From the cell containing the given text, extract its center point as [X, Y] coordinate. 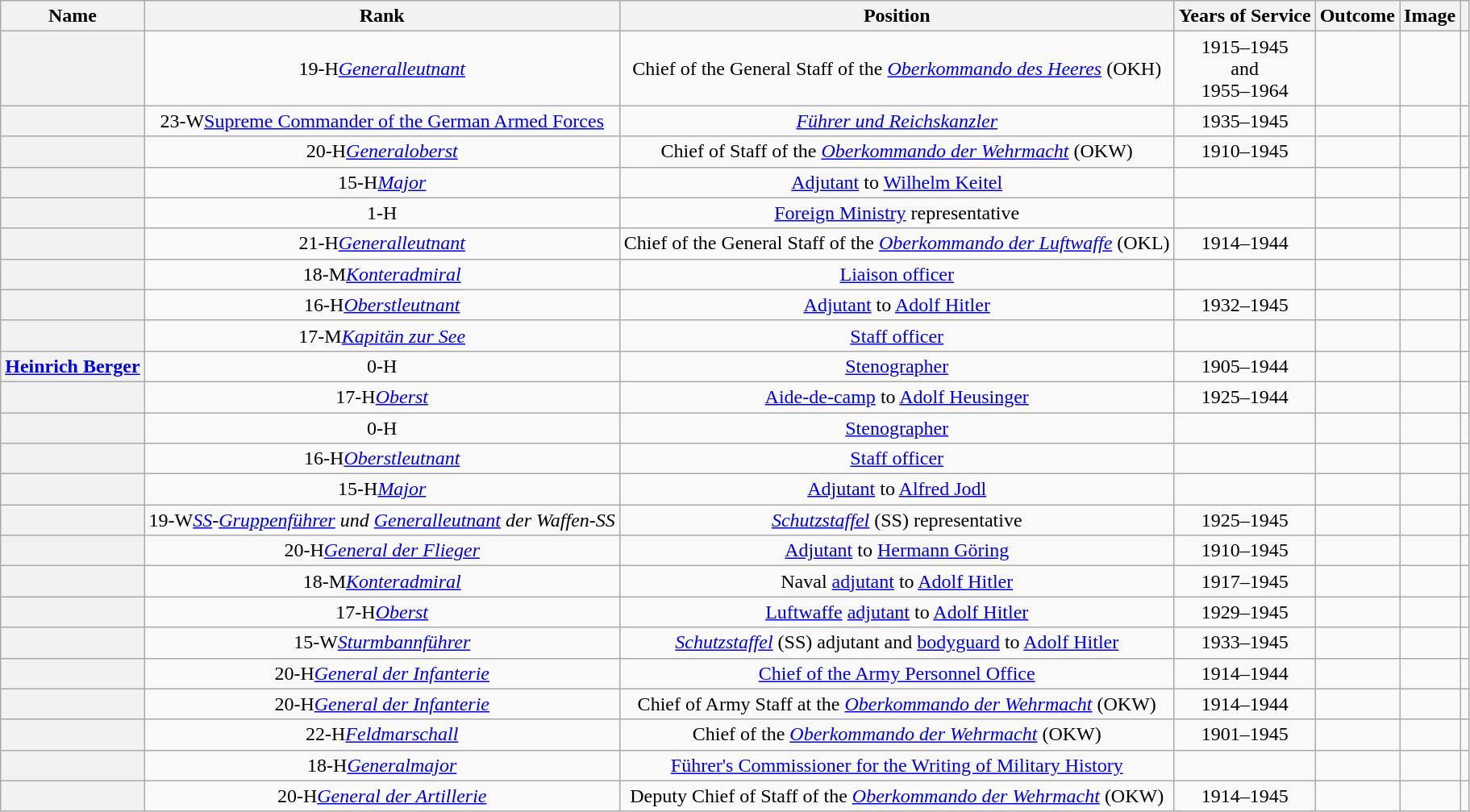
1-H [382, 213]
20-HGeneraloberst [382, 152]
20-HGeneral der Flieger [382, 551]
21-HGeneralleutnant [382, 244]
1915–1945and1955–1964 [1245, 69]
Chief of Army Staff at the Oberkommando der Wehrmacht (OKW) [897, 704]
1932–1945 [1245, 305]
Chief of the General Staff of the Oberkommando der Luftwaffe (OKL) [897, 244]
Schutzstaffel (SS) representative [897, 520]
1917–1945 [1245, 581]
Name [73, 16]
1925–1945 [1245, 520]
Adjutant to Hermann Göring [897, 551]
1914–1945 [1245, 796]
1933–1945 [1245, 643]
Heinrich Berger [73, 366]
Führer und Reichskanzler [897, 121]
17-MKapitän zur See [382, 335]
Luftwaffe adjutant to Adolf Hitler [897, 612]
19-HGeneralleutnant [382, 69]
Chief of Staff of the Oberkommando der Wehrmacht (OKW) [897, 152]
Aide-de-camp to Adolf Heusinger [897, 397]
20-HGeneral der Artillerie [382, 796]
Naval adjutant to Adolf Hitler [897, 581]
Adjutant to Adolf Hitler [897, 305]
Position [897, 16]
23-WSupreme Commander of the German Armed Forces [382, 121]
Deputy Chief of Staff of the Oberkommando der Wehrmacht (OKW) [897, 796]
Rank [382, 16]
Liaison officer [897, 274]
Schutzstaffel (SS) adjutant and bodyguard to Adolf Hitler [897, 643]
1935–1945 [1245, 121]
1929–1945 [1245, 612]
22-HFeldmarschall [382, 735]
Chief of the Army Personnel Office [897, 673]
Chief of the General Staff of the Oberkommando des Heeres (OKH) [897, 69]
Image [1430, 16]
15-WSturmbannführer [382, 643]
1925–1944 [1245, 397]
Foreign Ministry representative [897, 213]
18-HGeneralmajor [382, 765]
19-WSS-Gruppenführer und Generalleutnant der Waffen-SS [382, 520]
1905–1944 [1245, 366]
Years of Service [1245, 16]
Adjutant to Alfred Jodl [897, 489]
1901–1945 [1245, 735]
Führer's Commissioner for the Writing of Military History [897, 765]
Outcome [1357, 16]
Chief of the Oberkommando der Wehrmacht (OKW) [897, 735]
Adjutant to Wilhelm Keitel [897, 182]
